Scan for the cell matching the given text and deliver its (x, y) coordinate at center. 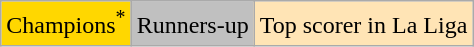
Runners-up (192, 24)
Champions* (66, 24)
Top scorer in La Liga (364, 24)
